Provide the [X, Y] coordinate of the cell's center where the given text is located.  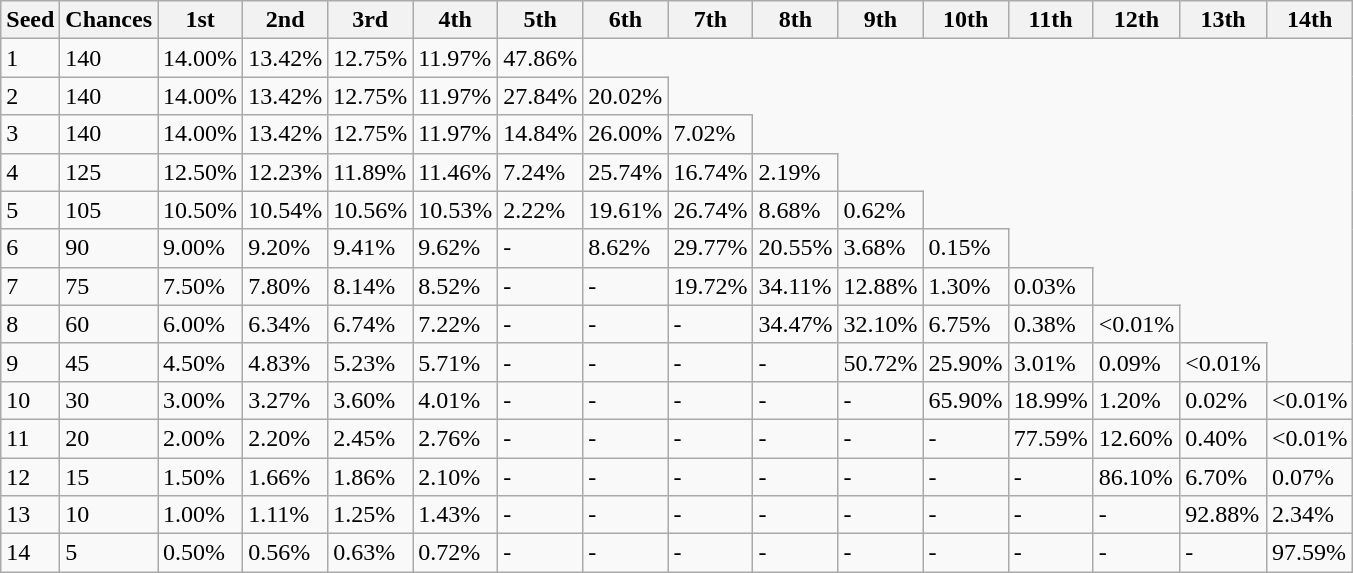
10th [966, 20]
0.50% [200, 553]
3.00% [200, 400]
4 [30, 172]
9.00% [200, 248]
8.52% [456, 286]
6 [30, 248]
12.60% [1136, 438]
7.50% [200, 286]
0.62% [880, 210]
65.90% [966, 400]
10.50% [200, 210]
34.11% [796, 286]
16.74% [710, 172]
2nd [286, 20]
4th [456, 20]
2.22% [540, 210]
0.63% [370, 553]
19.61% [626, 210]
1.30% [966, 286]
7 [30, 286]
1.66% [286, 477]
1.43% [456, 515]
18.99% [1050, 400]
6.34% [286, 324]
3.27% [286, 400]
8.14% [370, 286]
1.20% [1136, 400]
97.59% [1310, 553]
92.88% [1224, 515]
26.74% [710, 210]
Seed [30, 20]
4.01% [456, 400]
30 [109, 400]
0.03% [1050, 286]
1 [30, 58]
75 [109, 286]
25.74% [626, 172]
90 [109, 248]
14th [1310, 20]
5.71% [456, 362]
77.59% [1050, 438]
27.84% [540, 96]
2.34% [1310, 515]
9 [30, 362]
10.56% [370, 210]
6.75% [966, 324]
1.11% [286, 515]
13 [30, 515]
1.86% [370, 477]
26.00% [626, 134]
3.68% [880, 248]
86.10% [1136, 477]
7.80% [286, 286]
11.46% [456, 172]
60 [109, 324]
11.89% [370, 172]
1st [200, 20]
0.09% [1136, 362]
0.15% [966, 248]
5.23% [370, 362]
8 [30, 324]
29.77% [710, 248]
20.55% [796, 248]
2.10% [456, 477]
14.84% [540, 134]
2.19% [796, 172]
7.02% [710, 134]
7th [710, 20]
11 [30, 438]
9.41% [370, 248]
Chances [109, 20]
0.40% [1224, 438]
14 [30, 553]
20.02% [626, 96]
9th [880, 20]
3.60% [370, 400]
0.07% [1310, 477]
50.72% [880, 362]
2 [30, 96]
3.01% [1050, 362]
13th [1224, 20]
2.20% [286, 438]
12 [30, 477]
20 [109, 438]
11th [1050, 20]
0.72% [456, 553]
45 [109, 362]
6.00% [200, 324]
2.00% [200, 438]
8.68% [796, 210]
12.88% [880, 286]
8th [796, 20]
2.45% [370, 438]
0.02% [1224, 400]
12.50% [200, 172]
7.24% [540, 172]
1.50% [200, 477]
125 [109, 172]
0.56% [286, 553]
0.38% [1050, 324]
9.20% [286, 248]
7.22% [456, 324]
12.23% [286, 172]
6.70% [1224, 477]
47.86% [540, 58]
19.72% [710, 286]
25.90% [966, 362]
1.00% [200, 515]
10.53% [456, 210]
8.62% [626, 248]
12th [1136, 20]
32.10% [880, 324]
3 [30, 134]
6.74% [370, 324]
1.25% [370, 515]
34.47% [796, 324]
10.54% [286, 210]
9.62% [456, 248]
3rd [370, 20]
6th [626, 20]
2.76% [456, 438]
15 [109, 477]
4.50% [200, 362]
5th [540, 20]
4.83% [286, 362]
105 [109, 210]
